Scan for the cell matching the given text and deliver its (X, Y) coordinate at center. 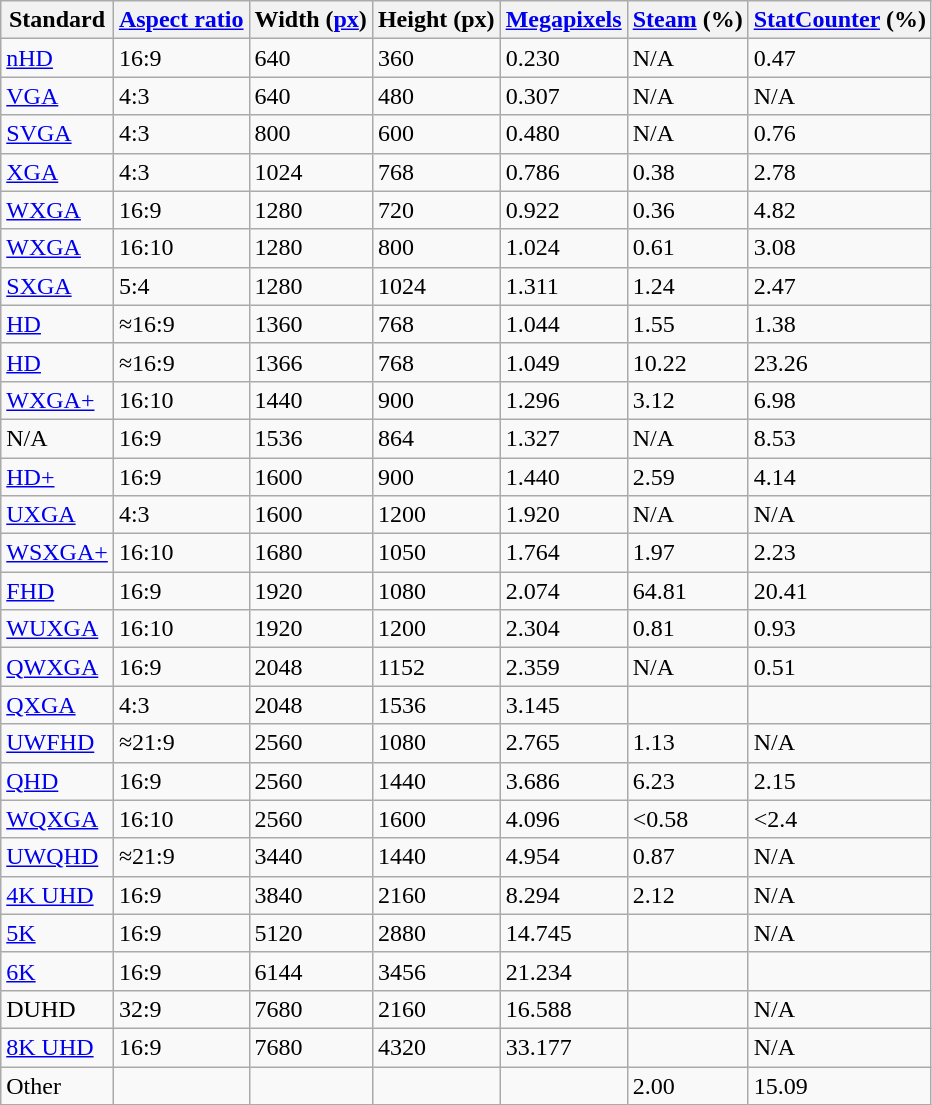
1.311 (564, 286)
0.307 (564, 96)
WSXGA+ (58, 553)
0.230 (564, 58)
QHD (58, 781)
720 (436, 210)
1.13 (688, 743)
3456 (436, 971)
64.81 (688, 591)
4.82 (840, 210)
nHD (58, 58)
0.36 (688, 210)
2.15 (840, 781)
XGA (58, 172)
HD+ (58, 477)
6.98 (840, 400)
3.12 (688, 400)
4.954 (564, 857)
5120 (310, 933)
2.78 (840, 172)
<0.58 (688, 819)
3440 (310, 857)
0.81 (688, 629)
360 (436, 58)
UWQHD (58, 857)
Megapixels (564, 20)
23.26 (840, 362)
0.93 (840, 629)
1.97 (688, 553)
Standard (58, 20)
2.23 (840, 553)
6K (58, 971)
3.145 (564, 705)
1.327 (564, 438)
1.296 (564, 400)
15.09 (840, 1085)
1.55 (688, 324)
DUHD (58, 1009)
8K UHD (58, 1047)
2.59 (688, 477)
2880 (436, 933)
0.47 (840, 58)
2.359 (564, 667)
0.51 (840, 667)
Other (58, 1085)
1152 (436, 667)
8.294 (564, 895)
Steam (%) (688, 20)
1366 (310, 362)
4320 (436, 1047)
0.786 (564, 172)
VGA (58, 96)
0.76 (840, 134)
UXGA (58, 515)
0.61 (688, 248)
1.440 (564, 477)
0.922 (564, 210)
32:9 (181, 1009)
0.480 (564, 134)
4.14 (840, 477)
4K UHD (58, 895)
Height (px) (436, 20)
SXGA (58, 286)
5:4 (181, 286)
2.12 (688, 895)
3840 (310, 895)
20.41 (840, 591)
33.177 (564, 1047)
WQXGA (58, 819)
UWFHD (58, 743)
QXGA (58, 705)
5K (58, 933)
1680 (310, 553)
864 (436, 438)
600 (436, 134)
14.745 (564, 933)
1.764 (564, 553)
Aspect ratio (181, 20)
1360 (310, 324)
1.24 (688, 286)
16.588 (564, 1009)
10.22 (688, 362)
<2.4 (840, 819)
6144 (310, 971)
8.53 (840, 438)
2.47 (840, 286)
WUXGA (58, 629)
FHD (58, 591)
QWXGA (58, 667)
3.686 (564, 781)
SVGA (58, 134)
1050 (436, 553)
6.23 (688, 781)
WXGA+ (58, 400)
0.87 (688, 857)
21.234 (564, 971)
0.38 (688, 172)
2.304 (564, 629)
3.08 (840, 248)
1.044 (564, 324)
4.096 (564, 819)
1.38 (840, 324)
1.024 (564, 248)
1.049 (564, 362)
Width (px) (310, 20)
StatCounter (%) (840, 20)
2.765 (564, 743)
480 (436, 96)
1.920 (564, 515)
2.00 (688, 1085)
2.074 (564, 591)
